Detect which cell encompasses the target text, then output its [X, Y] center coordinate. 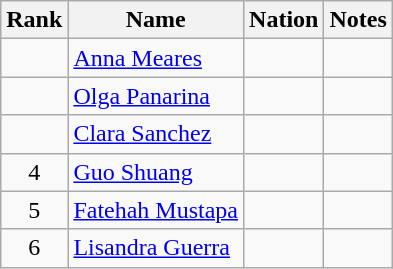
Anna Meares [156, 58]
Guo Shuang [156, 172]
Name [156, 20]
Nation [284, 20]
Notes [358, 20]
4 [34, 172]
5 [34, 210]
Clara Sanchez [156, 134]
Olga Panarina [156, 96]
6 [34, 248]
Fatehah Mustapa [156, 210]
Rank [34, 20]
Lisandra Guerra [156, 248]
